Find where the given text appears and provide that cell's center as [x, y] coordinate. 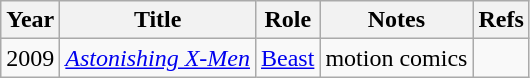
Astonishing X-Men [158, 58]
Role [288, 20]
Beast [288, 58]
Title [158, 20]
motion comics [396, 58]
Year [30, 20]
2009 [30, 58]
Notes [396, 20]
Refs [501, 20]
